Locate the cell with the specified text and output its (x, y) center coordinate. 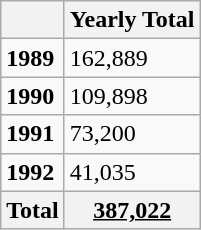
Total (33, 210)
1990 (33, 96)
387,022 (132, 210)
109,898 (132, 96)
73,200 (132, 134)
1991 (33, 134)
1992 (33, 172)
162,889 (132, 58)
41,035 (132, 172)
Yearly Total (132, 20)
1989 (33, 58)
